Return the [X, Y] coordinate for the center point of the cell that contains the specified text.  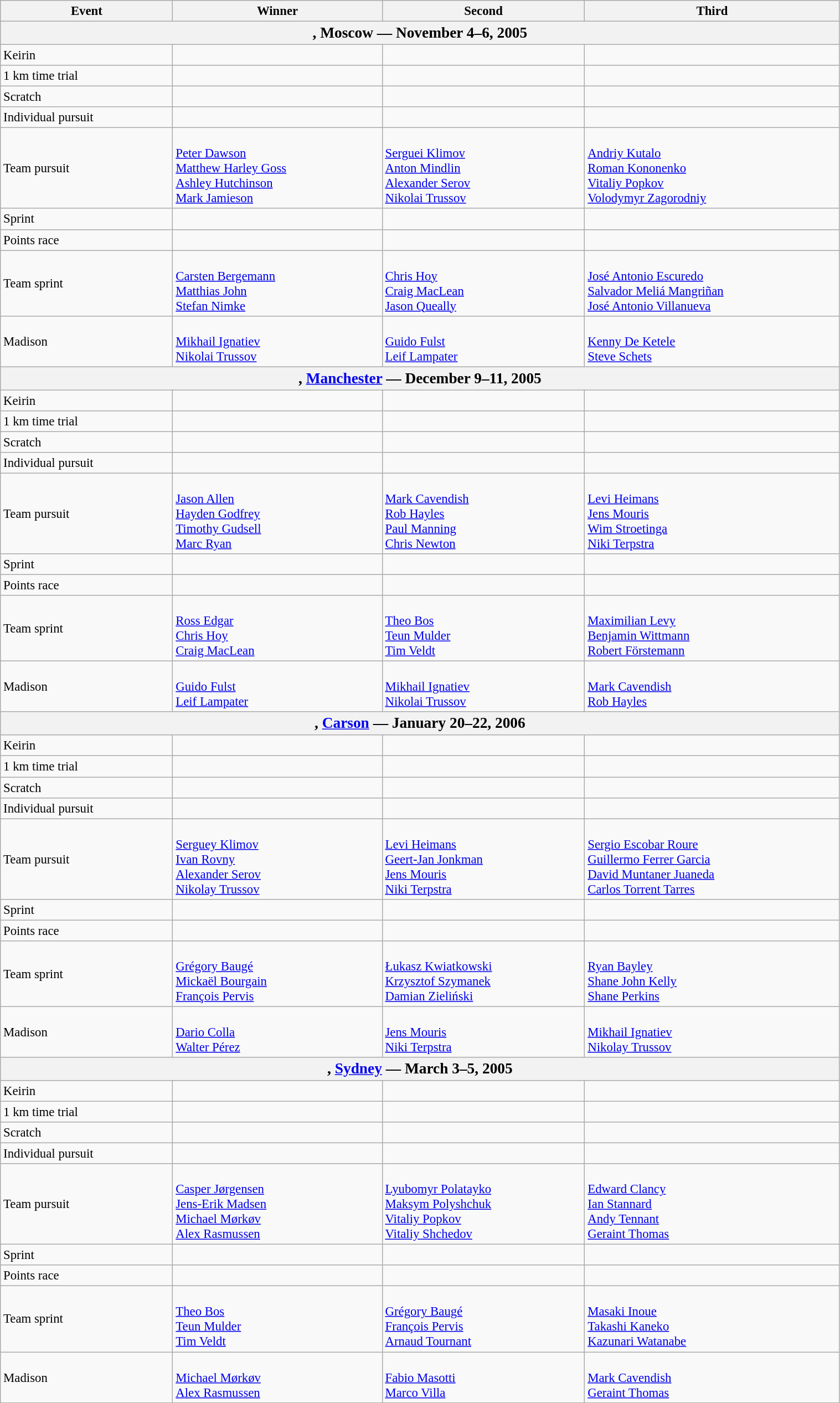
, Moscow — November 4–6, 2005 [420, 33]
Chris Hoy Craig MacLean Jason Queally [483, 284]
Third [712, 11]
Edward Clancy Ian Stannard Andy Tennant Geraint Thomas [712, 1204]
Levi Heimans Jens Mouris Wim Stroetinga Niki Terpstra [712, 513]
Grégory Baugé Mickaël Bourgain François Pervis [277, 974]
Michael Mørkøv Alex Rasmussen [277, 1378]
Lyubomyr Polatayko Maksym Polyshchuk Vitaliy Popkov Vitaliy Shchedov [483, 1204]
Mark Cavendish Rob Hayles [712, 687]
Levi Heimans Geert-Jan Jonkman Jens Mouris Niki Terpstra [483, 859]
Peter Dawson Matthew Harley Goss Ashley Hutchinson Mark Jamieson [277, 168]
Casper Jørgensen Jens-Erik Madsen Michael Mørkøv Alex Rasmussen [277, 1204]
Łukasz Kwiatkowski Krzysztof Szymanek Damian Zieliński [483, 974]
Mikhail Ignatiev Nikolay Trussov [712, 1032]
Kenny De Ketele Steve Schets [712, 341]
Dario Colla Walter Pérez [277, 1032]
José Antonio Escuredo Salvador Meliá Mangriñan José Antonio Villanueva [712, 284]
Jens Mouris Niki Terpstra [483, 1032]
Masaki Inoue Takashi Kaneko Kazunari Watanabe [712, 1319]
, Manchester — December 9–11, 2005 [420, 378]
Mark Cavendish Geraint Thomas [712, 1378]
Serguei Klimov Anton Mindlin Alexander Serov Nikolai Trussov [483, 168]
Sergio Escobar Roure Guillermo Ferrer Garcia David Muntaner Juaneda Carlos Torrent Tarres [712, 859]
, Carson — January 20–22, 2006 [420, 723]
Event [86, 11]
Fabio Masotti Marco Villa [483, 1378]
Andriy Kutalo Roman Kononenko Vitaliy Popkov Volodymyr Zagorodniy [712, 168]
Ryan Bayley Shane John Kelly Shane Perkins [712, 974]
Grégory Baugé François Pervis Arnaud Tournant [483, 1319]
Maximilian Levy Benjamin Wittmann Robert Förstemann [712, 628]
Mark Cavendish Rob Hayles Paul Manning Chris Newton [483, 513]
, Sydney — March 3–5, 2005 [420, 1069]
Carsten Bergemann Matthias John Stefan Nimke [277, 284]
Serguey Klimov Ivan Rovny Alexander Serov Nikolay Trussov [277, 859]
Second [483, 11]
Jason Allen Hayden Godfrey Timothy Gudsell Marc Ryan [277, 513]
Ross Edgar Chris Hoy Craig MacLean [277, 628]
Winner [277, 11]
